Extract the (X, Y) coordinate from the center of the cell holding the provided text.  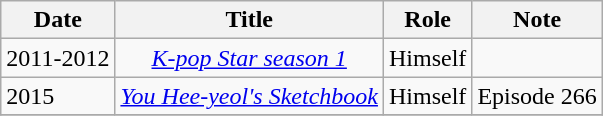
You Hee-yeol's Sketchbook (250, 96)
Role (427, 20)
Title (250, 20)
Date (58, 20)
Episode 266 (537, 96)
K-pop Star season 1 (250, 58)
2015 (58, 96)
Note (537, 20)
2011-2012 (58, 58)
